Search for the cell housing the specified text and yield its (x, y) center coordinate. 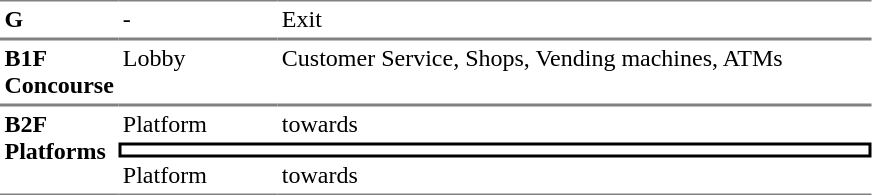
B2FPlatforms (59, 150)
Lobby (198, 72)
towards (574, 124)
B1FConcourse (59, 72)
Platform (198, 124)
- (198, 20)
G (59, 20)
Exit (574, 20)
Customer Service, Shops, Vending machines, ATMs (574, 72)
